Identify which cell holds the provided text, then report its [x, y] central coordinate. 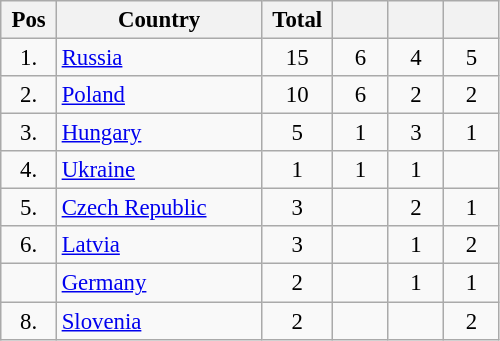
Czech Republic [159, 208]
5. [29, 208]
15 [298, 58]
Russia [159, 58]
Latvia [159, 245]
4 [416, 58]
3. [29, 133]
4. [29, 170]
Country [159, 20]
Slovenia [159, 321]
Pos [29, 20]
Total [298, 20]
2. [29, 95]
Hungary [159, 133]
Ukraine [159, 170]
Germany [159, 283]
6. [29, 245]
10 [298, 95]
1. [29, 58]
Poland [159, 95]
8. [29, 321]
